Return [x, y] of the center of cell containing provided text 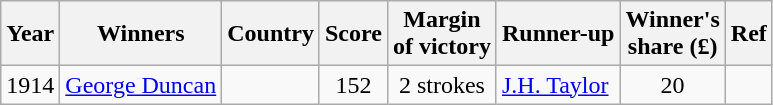
Country [271, 34]
20 [672, 85]
George Duncan [141, 85]
Marginof victory [442, 34]
Ref [748, 34]
Score [353, 34]
Runner-up [558, 34]
J.H. Taylor [558, 85]
1914 [30, 85]
2 strokes [442, 85]
Year [30, 34]
152 [353, 85]
Winner'sshare (£) [672, 34]
Winners [141, 34]
